Find where the given text appears and provide that cell's center as (x, y) coordinate. 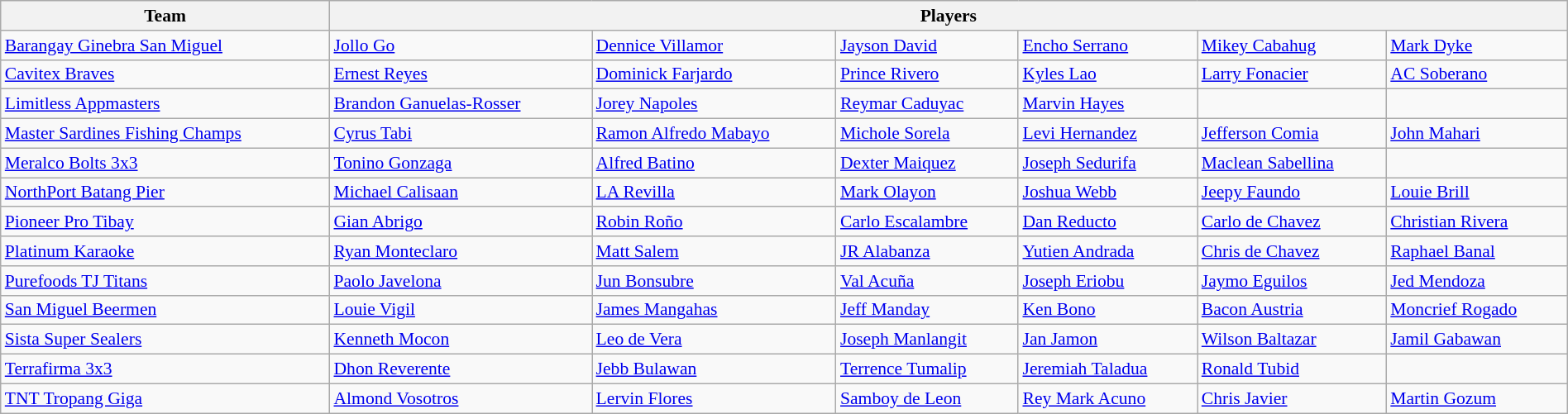
LA Revilla (715, 193)
JR Alabanza (927, 251)
Ronald Tubid (1292, 369)
Brandon Ganuelas-Rosser (460, 104)
Ryan Monteclaro (460, 251)
Michael Calisaan (460, 193)
TNT Tropang Giga (165, 398)
Marvin Hayes (1107, 104)
Levi Hernandez (1107, 134)
Ernest Reyes (460, 74)
Chris Javier (1292, 398)
Barangay Ginebra San Miguel (165, 45)
Jollo Go (460, 45)
Jorey Napoles (715, 104)
NorthPort Batang Pier (165, 193)
Gian Abrigo (460, 222)
Mikey Cabahug (1292, 45)
Team (165, 16)
Carlo Escalambre (927, 222)
Jun Bonsubre (715, 281)
Purefoods TJ Titans (165, 281)
Jeepy Faundo (1292, 193)
Dexter Maiquez (927, 163)
Joseph Eriobu (1107, 281)
Prince Rivero (927, 74)
Jeff Manday (927, 310)
Joseph Sedurifa (1107, 163)
Larry Fonacier (1292, 74)
Val Acuña (927, 281)
Cavitex Braves (165, 74)
Almond Vosotros (460, 398)
Jebb Bulawan (715, 369)
Encho Serrano (1107, 45)
Yutien Andrada (1107, 251)
Carlo de Chavez (1292, 222)
Reymar Caduyac (927, 104)
Joshua Webb (1107, 193)
Ramon Alfredo Mabayo (715, 134)
Michole Sorela (927, 134)
Dan Reducto (1107, 222)
Matt Salem (715, 251)
Pioneer Pro Tibay (165, 222)
Dominick Farjardo (715, 74)
Maclean Sabellina (1292, 163)
Christian Rivera (1477, 222)
Terrence Tumalip (927, 369)
Cyrus Tabi (460, 134)
Limitless Appmasters (165, 104)
Jeremiah Taladua (1107, 369)
Jed Mendoza (1477, 281)
Martin Gozum (1477, 398)
Mark Olayon (927, 193)
Platinum Karaoke (165, 251)
Wilson Baltazar (1292, 340)
Ken Bono (1107, 310)
Terrafirma 3x3 (165, 369)
Raphael Banal (1477, 251)
Sista Super Sealers (165, 340)
AC Soberano (1477, 74)
Leo de Vera (715, 340)
Jaymo Eguilos (1292, 281)
Dhon Reverente (460, 369)
Jamil Gabawan (1477, 340)
Louie Vigil (460, 310)
Mark Dyke (1477, 45)
Jayson David (927, 45)
Robin Roño (715, 222)
Jefferson Comia (1292, 134)
San Miguel Beermen (165, 310)
Meralco Bolts 3x3 (165, 163)
Paolo Javelona (460, 281)
Kenneth Mocon (460, 340)
Rey Mark Acuno (1107, 398)
Master Sardines Fishing Champs (165, 134)
Dennice Villamor (715, 45)
James Mangahas (715, 310)
Moncrief Rogado (1477, 310)
Alfred Batino (715, 163)
Players (948, 16)
Louie Brill (1477, 193)
John Mahari (1477, 134)
Joseph Manlangit (927, 340)
Bacon Austria (1292, 310)
Jan Jamon (1107, 340)
Lervin Flores (715, 398)
Chris de Chavez (1292, 251)
Samboy de Leon (927, 398)
Tonino Gonzaga (460, 163)
Kyles Lao (1107, 74)
